Locate the cell with the specified text and output its (X, Y) center coordinate. 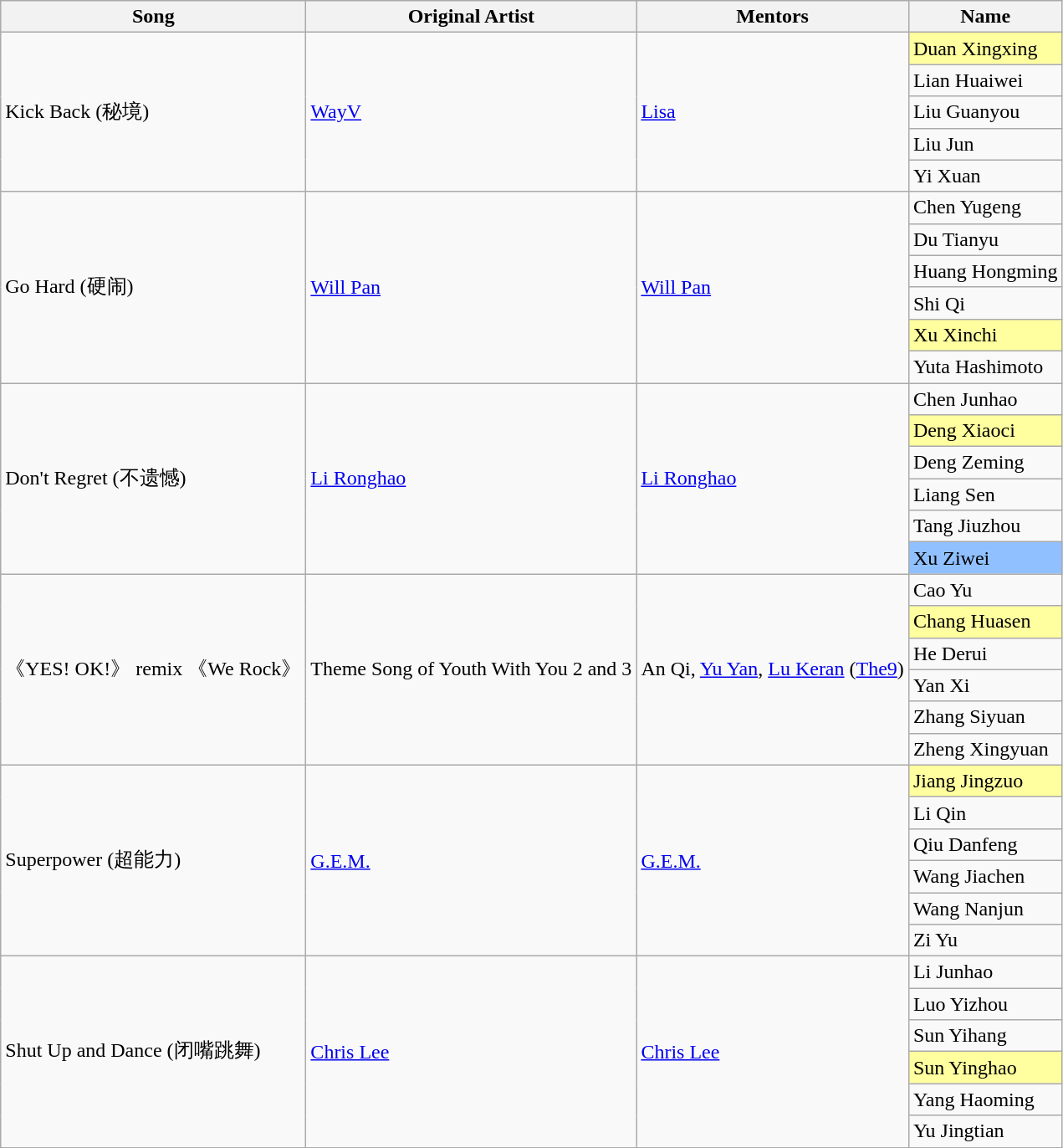
Wang Jiachen (985, 876)
WayV (472, 112)
Don't Regret (不遗憾) (154, 479)
Xu Xinchi (985, 335)
Yuta Hashimoto (985, 366)
Sun Yinghao (985, 1068)
Li Junhao (985, 972)
Luo Yizhou (985, 1004)
Sun Yihang (985, 1036)
Zheng Xingyuan (985, 749)
He Derui (985, 653)
Li Qin (985, 812)
Tang Jiuzhou (985, 526)
An Qi, Yu Yan, Lu Keran (The9) (773, 669)
Theme Song of Youth With You 2 and 3 (472, 669)
Yang Haoming (985, 1099)
Yi Xuan (985, 176)
Deng Xiaoci (985, 431)
Kick Back (秘境) (154, 112)
Liu Jun (985, 144)
Original Artist (472, 17)
Mentors (773, 17)
Qiu Danfeng (985, 844)
Name (985, 17)
Yan Xi (985, 685)
Huang Hongming (985, 271)
Song (154, 17)
Shut Up and Dance (闭嘴跳舞) (154, 1052)
Du Tianyu (985, 239)
Lisa (773, 112)
Go Hard (硬闹) (154, 287)
Jiang Jingzuo (985, 781)
《YES! OK!》 remix 《We Rock》 (154, 669)
Liang Sen (985, 495)
Chen Yugeng (985, 208)
Cao Yu (985, 590)
Wang Nanjun (985, 908)
Yu Jingtian (985, 1131)
Liu Guanyou (985, 112)
Zhang Siyuan (985, 717)
Chang Huasen (985, 622)
Shi Qi (985, 303)
Deng Zeming (985, 463)
Lian Huaiwei (985, 80)
Duan Xingxing (985, 49)
Chen Junhao (985, 399)
Superpower (超能力) (154, 860)
Xu Ziwei (985, 558)
Zi Yu (985, 940)
